Output the (X, Y) coordinate of the center of the cell containing the given text.  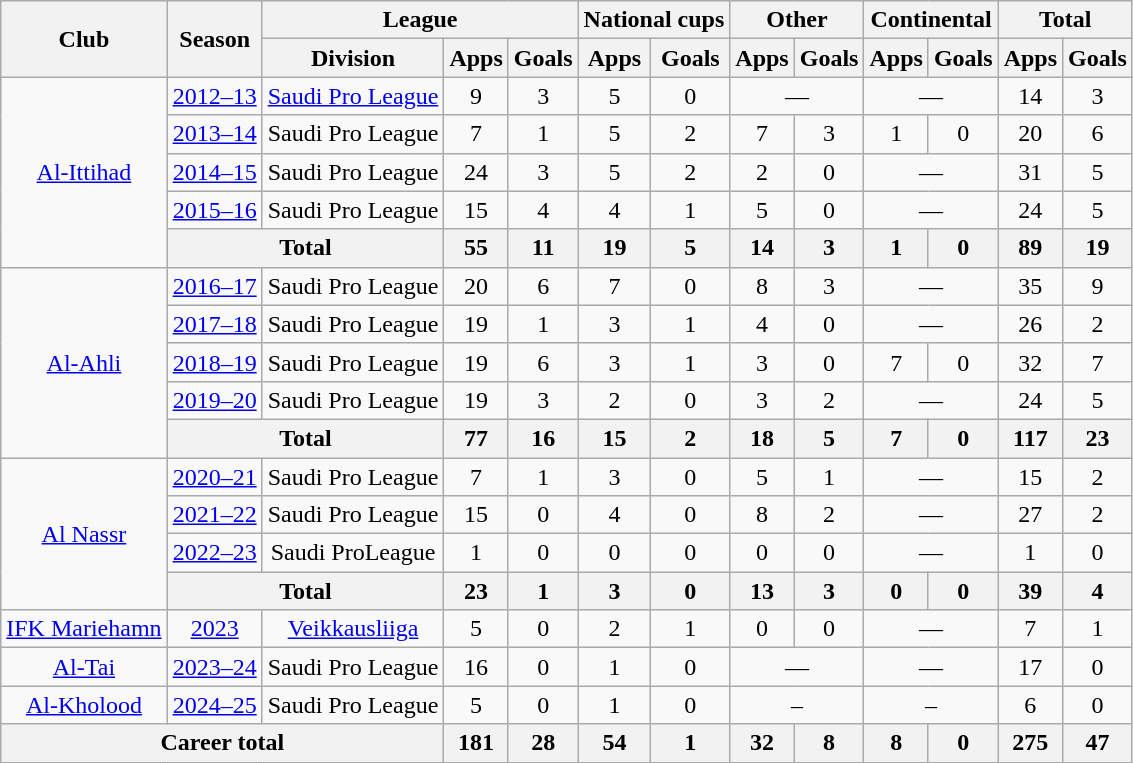
18 (762, 438)
28 (543, 743)
54 (614, 743)
League (420, 20)
2020–21 (214, 477)
2018–19 (214, 362)
47 (1098, 743)
2024–25 (214, 705)
39 (1030, 591)
2022–23 (214, 553)
Division (353, 58)
55 (476, 248)
2017–18 (214, 324)
National cups (654, 20)
Al-Kholood (84, 705)
Saudi ProLeague (353, 553)
Al-Ittihad (84, 172)
Career total (222, 743)
Continental (931, 20)
2012–13 (214, 96)
35 (1030, 286)
2016–17 (214, 286)
2023 (214, 629)
2021–22 (214, 515)
275 (1030, 743)
2014–15 (214, 172)
2023–24 (214, 667)
181 (476, 743)
31 (1030, 172)
2019–20 (214, 400)
Other (797, 20)
Club (84, 39)
13 (762, 591)
77 (476, 438)
Al Nassr (84, 534)
17 (1030, 667)
2015–16 (214, 210)
Al-Ahli (84, 362)
89 (1030, 248)
Veikkausliiga (353, 629)
26 (1030, 324)
11 (543, 248)
27 (1030, 515)
117 (1030, 438)
IFK Mariehamn (84, 629)
Season (214, 39)
Al-Tai (84, 667)
2013–14 (214, 134)
